From the cell containing the given text, extract its center point as (x, y) coordinate. 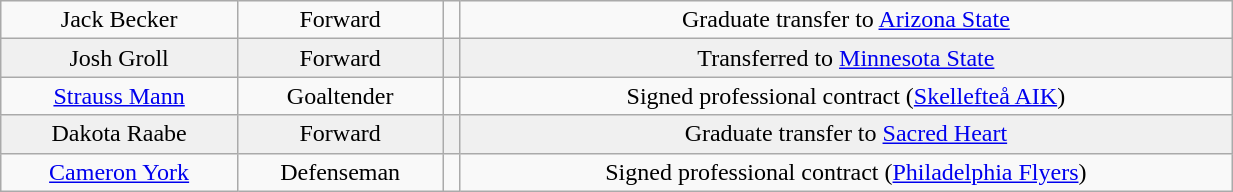
Goaltender (340, 96)
Graduate transfer to Sacred Heart (846, 134)
Dakota Raabe (120, 134)
Jack Becker (120, 20)
Transferred to Minnesota State (846, 58)
Signed professional contract (Skellefteå AIK) (846, 96)
Defenseman (340, 172)
Cameron York (120, 172)
Josh Groll (120, 58)
Strauss Mann (120, 96)
Graduate transfer to Arizona State (846, 20)
Signed professional contract (Philadelphia Flyers) (846, 172)
